Pinpoint the cell where the given text exists, returning its (X, Y) midpoint coordinate. 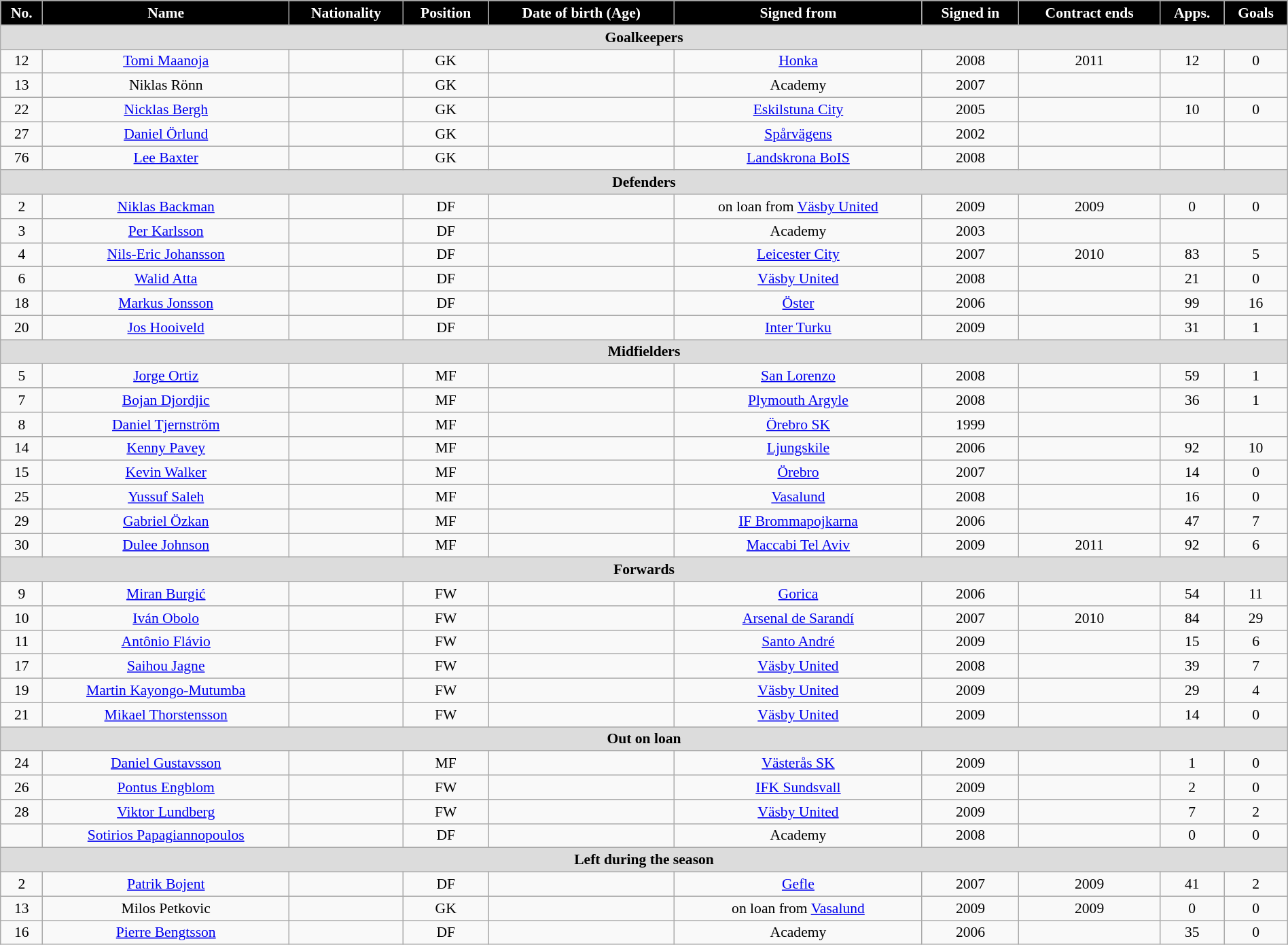
Sotirios Papagiannopoulos (166, 836)
9 (22, 594)
No. (22, 13)
24 (22, 764)
Signed from (799, 13)
20 (22, 327)
2005 (970, 110)
Honka (799, 61)
3 (22, 231)
Iván Obolo (166, 618)
Antônio Flávio (166, 642)
Leicester City (799, 255)
Viktor Lundberg (166, 812)
Jos Hooiveld (166, 327)
Date of birth (Age) (582, 13)
8 (22, 425)
Pierre Bengtsson (166, 933)
San Lorenzo (799, 376)
Niklas Rönn (166, 86)
Tomi Maanoja (166, 61)
Landskrona BoIS (799, 158)
on loan from Väsby United (799, 207)
Nicklas Bergh (166, 110)
Midfielders (644, 352)
Apps. (1192, 13)
Markus Jonsson (166, 304)
25 (22, 497)
Nationality (346, 13)
on loan from Vasalund (799, 908)
Lee Baxter (166, 158)
Contract ends (1090, 13)
Walid Atta (166, 279)
Goalkeepers (644, 37)
Goals (1255, 13)
17 (22, 666)
26 (22, 787)
36 (1192, 400)
18 (22, 304)
2002 (970, 134)
Dulee Johnson (166, 546)
Patrik Bojent (166, 885)
1999 (970, 425)
Daniel Örlund (166, 134)
Per Karlsson (166, 231)
99 (1192, 304)
Ljungskile (799, 448)
Saihou Jagne (166, 666)
27 (22, 134)
Plymouth Argyle (799, 400)
IFK Sundsvall (799, 787)
47 (1192, 521)
Miran Burgić (166, 594)
Örebro SK (799, 425)
Niklas Backman (166, 207)
Daniel Tjernström (166, 425)
Position (446, 13)
Arsenal de Sarandí (799, 618)
Out on loan (644, 739)
Spårvägens (799, 134)
Inter Turku (799, 327)
84 (1192, 618)
Västerås SK (799, 764)
Vasalund (799, 497)
Eskilstuna City (799, 110)
Bojan Djordjic (166, 400)
Gabriel Özkan (166, 521)
IF Brommapojkarna (799, 521)
Name (166, 13)
Santo André (799, 642)
Kenny Pavey (166, 448)
28 (22, 812)
Daniel Gustavsson (166, 764)
54 (1192, 594)
Örebro (799, 473)
59 (1192, 376)
19 (22, 691)
2003 (970, 231)
Jorge Ortiz (166, 376)
Forwards (644, 570)
35 (1192, 933)
Mikael Thorstensson (166, 715)
Kevin Walker (166, 473)
Öster (799, 304)
Left during the season (644, 860)
41 (1192, 885)
83 (1192, 255)
Yussuf Saleh (166, 497)
76 (22, 158)
Maccabi Tel Aviv (799, 546)
Pontus Engblom (166, 787)
31 (1192, 327)
39 (1192, 666)
Milos Petkovic (166, 908)
Defenders (644, 183)
Nils-Eric Johansson (166, 255)
Signed in (970, 13)
22 (22, 110)
Gefle (799, 885)
Martin Kayongo-Mutumba (166, 691)
Gorica (799, 594)
30 (22, 546)
